Capture the cell that displays the provided text and extract its [x, y] central coordinate. 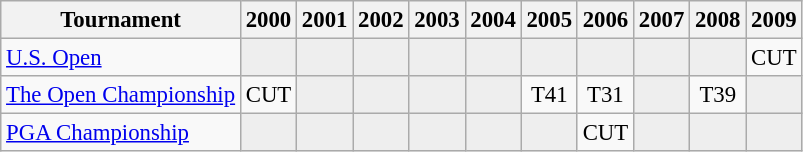
U.S. Open [121, 58]
2005 [549, 20]
PGA Championship [121, 133]
2000 [268, 20]
2004 [493, 20]
2001 [325, 20]
T31 [605, 95]
2008 [718, 20]
2007 [661, 20]
2006 [605, 20]
2002 [381, 20]
2009 [774, 20]
Tournament [121, 20]
T39 [718, 95]
T41 [549, 95]
2003 [437, 20]
The Open Championship [121, 95]
